Search for the cell housing the specified text and yield its [X, Y] center coordinate. 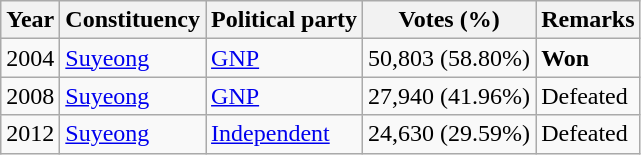
Votes (%) [450, 20]
27,940 (41.96%) [450, 96]
50,803 (58.80%) [450, 58]
24,630 (29.59%) [450, 134]
Year [30, 20]
2008 [30, 96]
Won [588, 58]
Political party [284, 20]
Independent [284, 134]
Constituency [133, 20]
Remarks [588, 20]
2004 [30, 58]
2012 [30, 134]
